Identify which cell holds the provided text, then report its (X, Y) central coordinate. 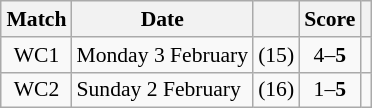
WC1 (36, 55)
4–5 (330, 55)
WC2 (36, 90)
(16) (276, 90)
1–5 (330, 90)
Monday 3 February (162, 55)
Match (36, 19)
(15) (276, 55)
Sunday 2 February (162, 90)
Date (162, 19)
Score (330, 19)
